Find where the given text appears and provide that cell's center as (x, y) coordinate. 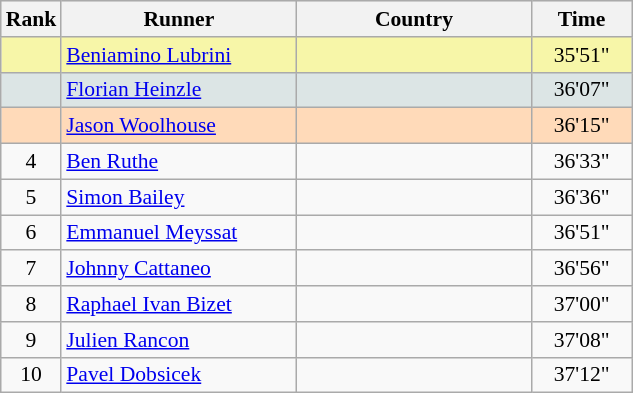
Florian Heinzle (178, 90)
8 (32, 304)
Runner (178, 19)
37'08" (582, 340)
Country (414, 19)
36'15" (582, 126)
9 (32, 340)
Emmanuel Meyssat (178, 233)
37'12" (582, 375)
7 (32, 269)
Johnny Cattaneo (178, 269)
Time (582, 19)
36'33" (582, 162)
6 (32, 233)
Jason Woolhouse (178, 126)
35'51" (582, 55)
36'36" (582, 197)
Simon Bailey (178, 197)
37'00" (582, 304)
Julien Rancon (178, 340)
36'07" (582, 90)
4 (32, 162)
36'51" (582, 233)
36'56" (582, 269)
10 (32, 375)
Raphael Ivan Bizet (178, 304)
Pavel Dobsicek (178, 375)
Rank (32, 19)
Beniamino Lubrini (178, 55)
5 (32, 197)
Ben Ruthe (178, 162)
